Extract the [x, y] coordinate from the center of the cell holding the provided text.  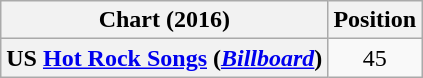
US Hot Rock Songs (Billboard) [164, 58]
Chart (2016) [164, 20]
Position [375, 20]
45 [375, 58]
